Find where the given text appears and provide that cell's center as [X, Y] coordinate. 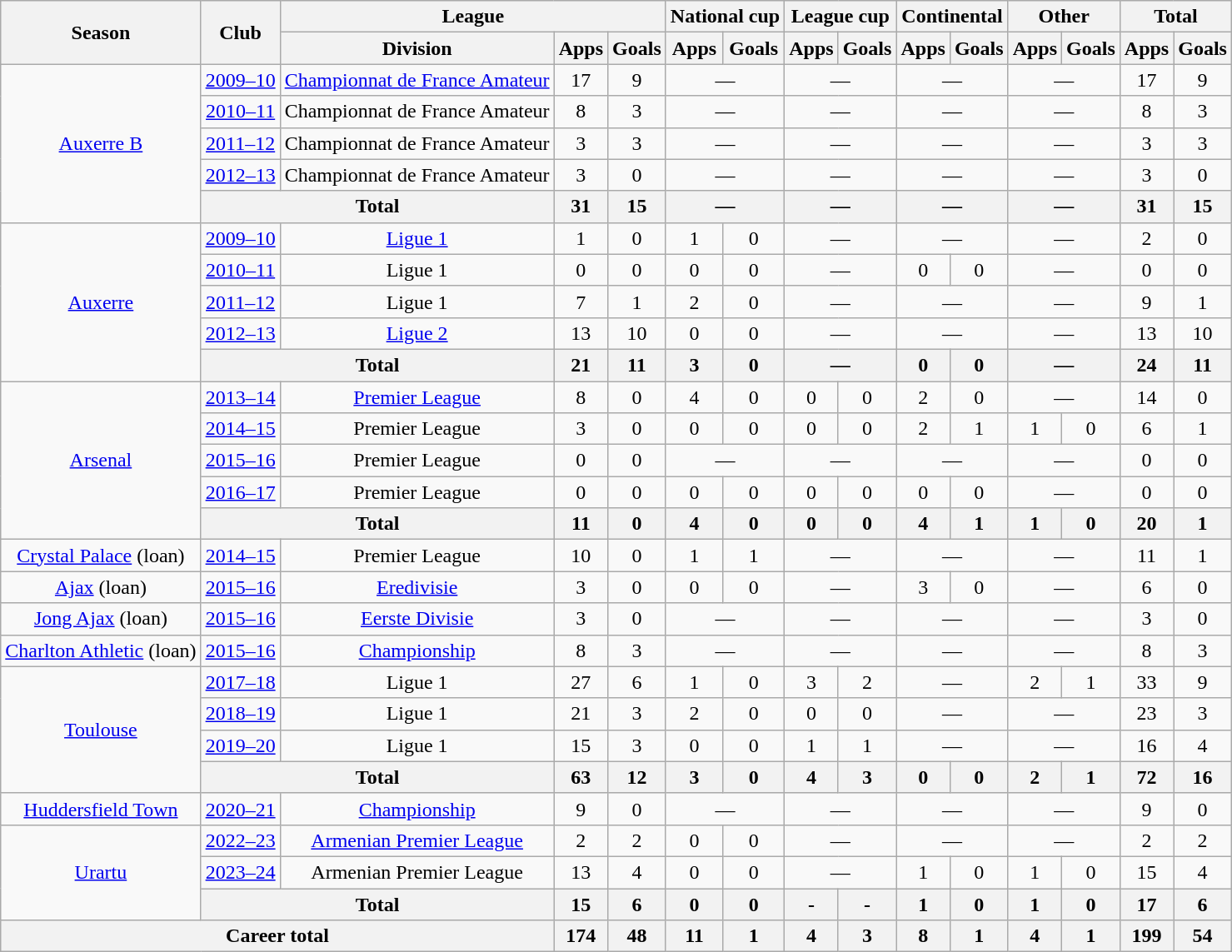
Club [240, 32]
Ligue 2 [416, 333]
League [473, 17]
Urartu [101, 872]
63 [581, 777]
2019–20 [240, 745]
Crystal Palace (loan) [101, 556]
2018–19 [240, 714]
Jong Ajax (loan) [101, 619]
27 [581, 682]
24 [1146, 365]
7 [581, 302]
Season [101, 32]
Toulouse [101, 730]
2017–18 [240, 682]
12 [637, 777]
Eredivisie [416, 587]
Eerste Divisie [416, 619]
54 [1203, 936]
Arsenal [101, 461]
Division [416, 48]
2022–23 [240, 840]
2020–21 [240, 809]
Career total [277, 936]
Huddersfield Town [101, 809]
20 [1146, 524]
199 [1146, 936]
Other [1064, 17]
Auxerre B [101, 143]
14 [1146, 397]
League cup [840, 17]
48 [637, 936]
Charlton Athletic (loan) [101, 650]
Auxerre [101, 302]
23 [1146, 714]
2023–24 [240, 872]
2016–17 [240, 492]
Continental [952, 17]
National cup [725, 17]
33 [1146, 682]
72 [1146, 777]
174 [581, 936]
Ajax (loan) [101, 587]
2013–14 [240, 397]
